Return the (X, Y) coordinate for the center point of the cell that contains the specified text.  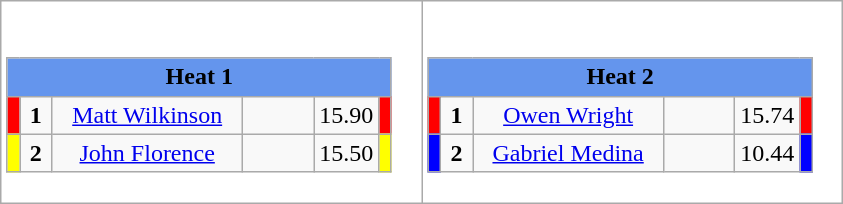
15.90 (346, 115)
10.44 (768, 153)
Heat 1 (199, 77)
Gabriel Medina (568, 153)
Matt Wilkinson (148, 115)
Heat 1 1 Matt Wilkinson 15.90 2 John Florence 15.50 (212, 102)
15.50 (346, 153)
Heat 2 (620, 77)
John Florence (148, 153)
15.74 (768, 115)
Owen Wright (568, 115)
Heat 2 1 Owen Wright 15.74 2 Gabriel Medina 10.44 (632, 102)
